Provide the (X, Y) coordinate of the cell's center where the given text is located.  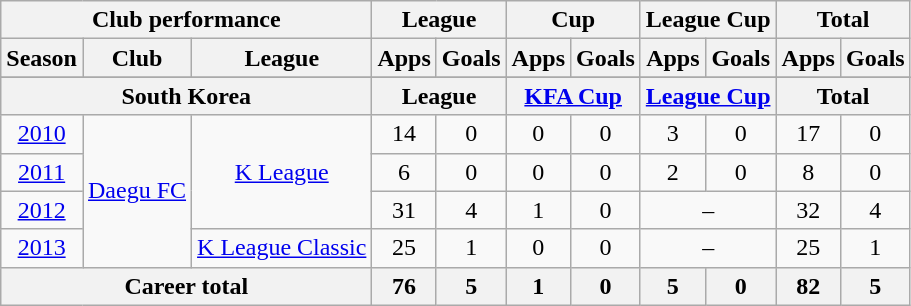
82 (808, 286)
8 (808, 172)
Club performance (186, 20)
31 (404, 210)
Club (136, 58)
2011 (42, 172)
3 (672, 134)
14 (404, 134)
32 (808, 210)
K League Classic (282, 248)
2010 (42, 134)
South Korea (186, 96)
Daegu FC (136, 191)
2012 (42, 210)
76 (404, 286)
KFA Cup (573, 96)
Career total (186, 286)
2013 (42, 248)
17 (808, 134)
Cup (573, 20)
Season (42, 58)
2 (672, 172)
6 (404, 172)
K League (282, 172)
